Find where the given text appears and provide that cell's center as (x, y) coordinate. 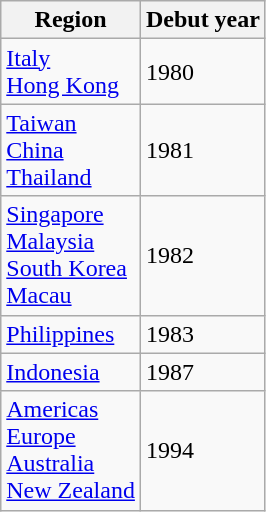
1981 (202, 150)
SingaporeMalaysiaSouth KoreaMacau (71, 256)
1983 (202, 334)
ItalyHong Kong (71, 72)
Region (71, 20)
Indonesia (71, 372)
Philippines (71, 334)
TaiwanChinaThailand (71, 150)
Debut year (202, 20)
1982 (202, 256)
AmericasEuropeAustraliaNew Zealand (71, 450)
1980 (202, 72)
1987 (202, 372)
1994 (202, 450)
